Capture the cell that displays the provided text and extract its [X, Y] central coordinate. 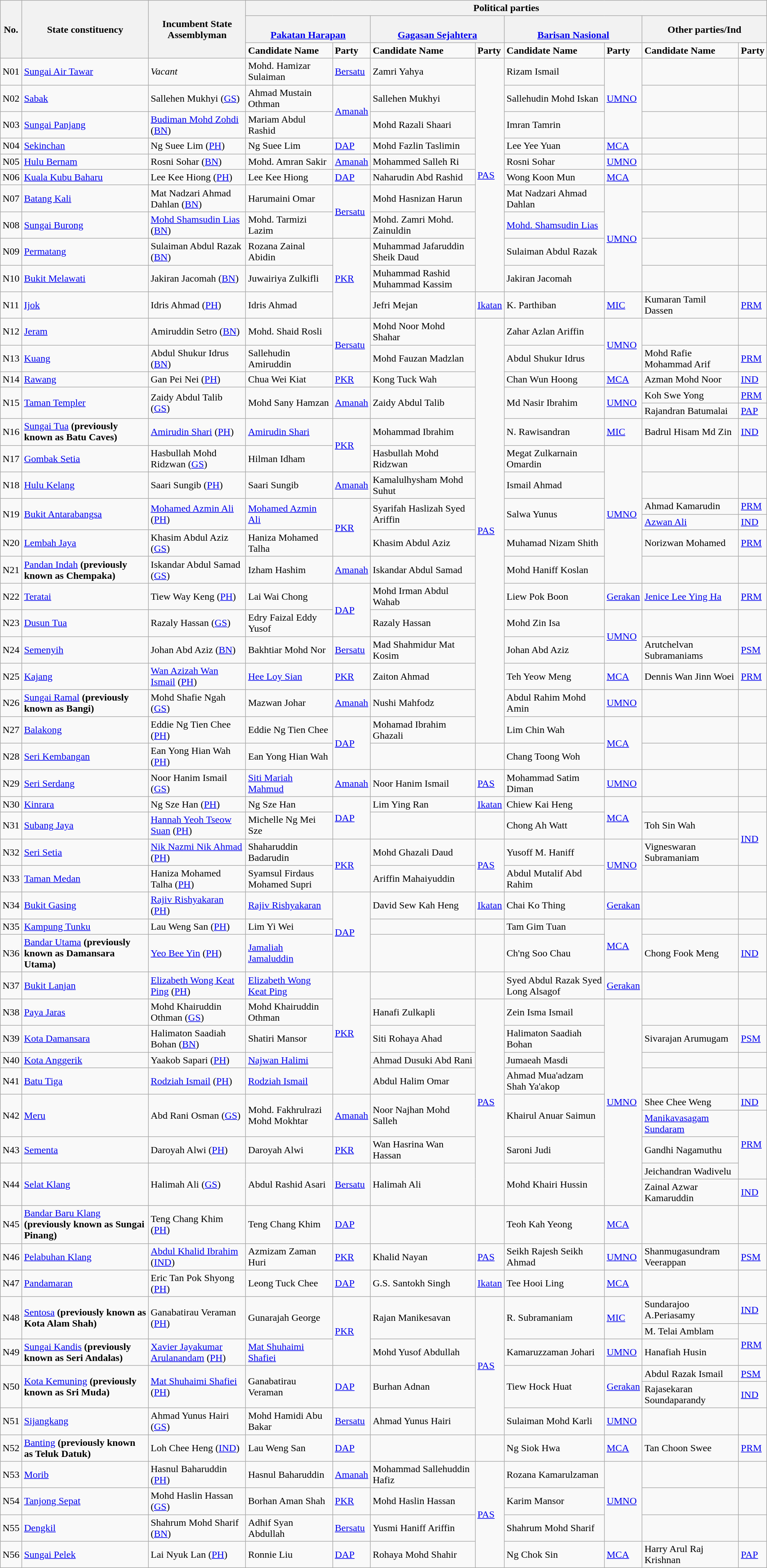
N11 [11, 305]
Mohd Khairuddin Othman [289, 1012]
Kota Damansara [85, 1039]
Mohd Yusof Abdullah [423, 1352]
Mohd Ghazali Daud [423, 852]
Sabak [85, 98]
Rajandran Batumalai [690, 411]
Dusun Tua [85, 623]
Kampung Tunku [85, 926]
N01 [11, 71]
Gagasan Sejahtera [438, 30]
Mohamad Ibrahim Ghazali [423, 730]
Saari Sungib [289, 485]
Rajiv Rishyakaran (PH) [197, 905]
Adhif Syan Abdullah [289, 1528]
N14 [11, 380]
Other parties/Ind [704, 30]
Lembah Jaya [85, 543]
Hulu Bernam [85, 162]
Selat Klang [85, 1185]
Shatiri Mansor [289, 1039]
Lau Weng San [289, 1448]
N19 [11, 514]
Barisan Nasional [574, 30]
N31 [11, 826]
Rawang [85, 380]
Md Nasir Ibrahim [554, 403]
Ch'ng Soo Chau [554, 953]
N17 [11, 458]
Sungai Burong [85, 225]
N08 [11, 225]
Abdul Mutalif Abd Rahim [554, 879]
Ismail Ahmad [554, 485]
Tiew Hock Huat [554, 1386]
Shahrum Mohd Sharif (BN) [197, 1528]
Tanjong Sepat [85, 1501]
Chang Toong Woh [554, 757]
Shahrum Mohd Sharif [554, 1528]
Rodziah Ismail (PH) [197, 1081]
Rozana Kamarulzaman [554, 1475]
Sungai Panjang [85, 125]
N41 [11, 1081]
Abd Rani Osman (GS) [197, 1116]
N43 [11, 1150]
Jumaeah Masdi [554, 1060]
Abdul Shukur Idrus [554, 358]
Rozana Zainal Abidin [289, 252]
Ahmad Yunus Hairi [423, 1421]
Karim Mansor [554, 1501]
Mohammed Salleh Ri [423, 162]
Dennis Wan Jinn Woei [690, 676]
Siti Mariah Mahmud [289, 783]
N. Rawisandran [554, 432]
Borhan Aman Shah [289, 1501]
N52 [11, 1448]
Jeram [85, 332]
N56 [11, 1554]
N32 [11, 852]
Saroni Judi [554, 1150]
Michelle Ng Mei Sze [289, 826]
Syed Abdul Razak Syed Long Alsagof [554, 985]
Incumbent State Assemblyman [197, 30]
David Sew Kah Heng [423, 905]
Zaidy Abdul Talib [423, 403]
Mohd Haniff Koslan [554, 570]
Sentosa (previously known as Kota Alam Shah) [85, 1318]
N07 [11, 198]
Ahmad Mustain Othman [289, 98]
Tam Gim Tuan [554, 926]
Ean Yong Hian Wah (PH) [197, 757]
Rajasekaran Soundaparandy [690, 1395]
Shaharuddin Badarudin [289, 852]
Seri Serdang [85, 783]
Sallehudin Mohd Iskan [554, 98]
N12 [11, 332]
Pandamaran [85, 1283]
Jakiran Jacomah [554, 278]
M. Telai Amblam [690, 1331]
Meru [85, 1116]
Mohd Rafie Mohammad Arif [690, 358]
Jeichandran Wadivelu [690, 1171]
Lim Ying Ran [423, 804]
Daroyah Alwi (PH) [197, 1150]
N42 [11, 1116]
N45 [11, 1224]
Political parties [506, 8]
Mohd. Shaid Rosli [289, 332]
Syamsul Firdaus Mohamed Supri [289, 879]
Loh Chee Heng (IND) [197, 1448]
N18 [11, 485]
Rajan Manikesavan [423, 1318]
Mohd Sany Hamzan [289, 403]
Yusoff M. Haniff [554, 852]
Syarifah Haslizah Syed Ariffin [423, 514]
Mohd Fazlin Taslimin [423, 146]
Lee Yee Yuan [554, 146]
Mohd. Shamsudin Lias [554, 225]
Gunarajah George [289, 1318]
Mohd Zin Isa [554, 623]
Ganabatirau Veraman [289, 1386]
N22 [11, 596]
Ng Suee Lim [289, 146]
Kamaruzzaman Johari [554, 1352]
Ng Sze Han [289, 804]
Mohd Khairuddin Othman (GS) [197, 1012]
Eddie Ng Tien Chee (PH) [197, 730]
Ean Yong Hian Wah [289, 757]
Elizabeth Wong Keat Ping (PH) [197, 985]
Bandar Utama (previously known as Damansara Utama) [85, 953]
Tiew Way Keng (PH) [197, 596]
N02 [11, 98]
Kinrara [85, 804]
Batang Kali [85, 198]
R. Subramaniam [554, 1318]
Hasbullah Mohd Ridzwan (GS) [197, 458]
Bukit Antarabangsa [85, 514]
Khalid Nayan [423, 1257]
Mohd. Amran Sakir [289, 162]
Ahmad Mua'adzam Shah Ya'akop [554, 1081]
Mat Nadzari Ahmad Dahlan (BN) [197, 198]
N15 [11, 403]
Lau Weng San (PH) [197, 926]
N10 [11, 278]
N38 [11, 1012]
Azmizam Zaman Huri [289, 1257]
State constituency [85, 30]
Imran Tamrin [554, 125]
Lai Wai Chong [289, 596]
Abdul Halim Omar [423, 1081]
Johan Abd Aziz (BN) [197, 649]
Edry Faizal Eddy Yusof [289, 623]
Zamri Yahya [423, 71]
Mohamed Azmin Ali (PH) [197, 514]
Kumaran Tamil Dassen [690, 305]
Mat Shuhaimi Shafiei (PH) [197, 1386]
Sulaiman Mohd Karli [554, 1421]
Yusmi Haniff Ariffin [423, 1528]
Abdul Rashid Asari [289, 1185]
G.S. Santokh Singh [423, 1283]
N39 [11, 1039]
Taman Templer [85, 403]
Tan Choon Swee [690, 1448]
N49 [11, 1352]
Ariffin Mahaiyuddin [423, 879]
N37 [11, 985]
Budiman Mohd Zohdi (BN) [197, 125]
Banting (previously known as Teluk Datuk) [85, 1448]
N29 [11, 783]
Khasim Abdul Aziz (GS) [197, 543]
Amirudin Shari [289, 432]
Xavier Jayakumar Arulanandam (PH) [197, 1352]
Haniza Mohamed Talha (PH) [197, 879]
Norizwan Mohamed [690, 543]
Dengkil [85, 1528]
N35 [11, 926]
Sungai Kandis (previously known as Seri Andalas) [85, 1352]
Seri Kembangan [85, 757]
Kuala Kubu Baharu [85, 177]
Lim Yi Wei [289, 926]
Daroyah Alwi [289, 1150]
Mohd. Zamri Mohd. Zainuldin [423, 225]
Sijangkang [85, 1421]
Chong Fook Meng [690, 953]
N53 [11, 1475]
Mat Nadzari Ahmad Dahlan [554, 198]
Mohammad Satim Diman [554, 783]
Wong Koon Mun [554, 177]
Mohd Hamidi Abu Bakar [289, 1421]
Sulaiman Abdul Razak [554, 252]
Badrul Hisam Md Zin [690, 432]
Halimaton Saadiah Bohan (BN) [197, 1039]
Hasbullah Mohd Ridzwan [423, 458]
Kota Kemuning (previously known as Sri Muda) [85, 1386]
Kuang [85, 358]
Naharudin Abd Rashid [423, 177]
No. [11, 30]
Kajang [85, 676]
Harry Arul Raj Krishnan [690, 1554]
Gombak Setia [85, 458]
Bukit Melawati [85, 278]
Teratai [85, 596]
Abdul Rahim Mohd Amin [554, 703]
Ng Suee Lim (PH) [197, 146]
Noor Hanim Ismail [423, 783]
Chua Wei Kiat [289, 380]
Balakong [85, 730]
N03 [11, 125]
Shee Chee Weng [690, 1102]
Seikh Rajesh Seikh Ahmad [554, 1257]
N06 [11, 177]
Sekinchan [85, 146]
Lee Kee Hiong (PH) [197, 177]
N33 [11, 879]
Mohd Irman Abdul Wahab [423, 596]
Sundarajoo A.Periasamy [690, 1310]
Mohd Shafie Ngah (GS) [197, 703]
Permatang [85, 252]
N47 [11, 1283]
Sallehen Mukhyi [423, 98]
Iskandar Abdul Samad (GS) [197, 570]
Mohd Shamsudin Lias (BN) [197, 225]
Pandan Indah (previously known as Chempaka) [85, 570]
Amirudin Shari (PH) [197, 432]
N44 [11, 1185]
Muhamad Nizam Shith [554, 543]
Halimah Ali (GS) [197, 1185]
Mohd Haslin Hassan [423, 1501]
Sallehudin Amiruddin [289, 358]
Razaly Hassan [423, 623]
Mohd Khairi Hussin [554, 1185]
Elizabeth Wong Keat Ping [289, 985]
K. Parthiban [554, 305]
Najwan Halimi [289, 1060]
Gan Pei Nei (PH) [197, 380]
N23 [11, 623]
Abdul Razak Ismail [690, 1373]
Paya Jaras [85, 1012]
Ijok [85, 305]
Mad Shahmidur Mat Kosim [423, 649]
Jamaliah Jamaluddin [289, 953]
N36 [11, 953]
Burhan Adnan [423, 1386]
Mohammad Sallehuddin Hafiz [423, 1475]
Nushi Mahfodz [423, 703]
Yeo Bee Yin (PH) [197, 953]
Rosni Sohar [554, 162]
Eric Tan Pok Shyong (PH) [197, 1283]
Mohammad Ibrahim [423, 432]
Mohd Hasnizan Harun [423, 198]
Lai Nyuk Lan (PH) [197, 1554]
N28 [11, 757]
Bukit Gasing [85, 905]
Arutchelvan Subramaniams [690, 649]
Subang Jaya [85, 826]
Mohd. Fakhrulrazi Mohd Mokhtar [289, 1116]
Mohd. Tarmizi Lazim [289, 225]
Sungai Pelek [85, 1554]
N51 [11, 1421]
N26 [11, 703]
Teng Chang Khim (PH) [197, 1224]
Rosni Sohar (BN) [197, 162]
Koh Swe Yong [690, 395]
Halimah Ali [423, 1185]
Jenice Lee Ying Ha [690, 596]
Juwairiya Zulkifli [289, 278]
Wan Hasrina Wan Hassan [423, 1150]
Pelabuhan Klang [85, 1257]
Sulaiman Abdul Razak (BN) [197, 252]
Hilman Idham [289, 458]
Rodziah Ismail [289, 1081]
Chong Ah Watt [554, 826]
Sungai Ramal (previously known as Bangi) [85, 703]
Jefri Mejan [423, 305]
Nik Nazmi Nik Ahmad (PH) [197, 852]
Sungai Air Tawar [85, 71]
N25 [11, 676]
Muhammad Jafaruddin Sheik Daud [423, 252]
Mohd. Hamizar Sulaiman [289, 71]
Kamalulhysham Mohd Suhut [423, 485]
Ahmad Dusuki Abd Rani [423, 1060]
Haniza Mohamed Talha [289, 543]
Kota Anggerik [85, 1060]
N09 [11, 252]
Idris Ahmad (PH) [197, 305]
N48 [11, 1318]
Abdul Khalid Ibrahim (IND) [197, 1257]
Liew Pok Boon [554, 596]
Chan Wun Hoong [554, 380]
Ng Chok Sin [554, 1554]
Ahmad Kamarudin [690, 506]
Ganabatirau Veraman (PH) [197, 1318]
Mohd Razali Shaari [423, 125]
Mohd Noor Mohd Shahar [423, 332]
Abdul Shukur Idrus (BN) [197, 358]
Semenyih [85, 649]
Tee Hooi Ling [554, 1283]
Taman Medan [85, 879]
N20 [11, 543]
Rajiv Rishyakaran [289, 905]
Azman Mohd Noor [690, 380]
Kong Tuck Wah [423, 380]
Khairul Anuar Saimun [554, 1116]
Zahar Azlan Ariffin [554, 332]
Eddie Ng Tien Chee [289, 730]
Ahmad Yunus Hairi (GS) [197, 1421]
Lee Kee Hiong [289, 177]
Chai Ko Thing [554, 905]
Pakatan Harapan [308, 30]
Mat Shuhaimi Shafiei [289, 1352]
Mariam Abdul Rashid [289, 125]
Azwan Ali [690, 522]
N30 [11, 804]
Amiruddin Setro (BN) [197, 332]
Shanmugasundram Veerappan [690, 1257]
Siti Rohaya Ahad [423, 1039]
Mohamed Azmin Ali [289, 514]
Mazwan Johar [289, 703]
Teoh Kah Yeong [554, 1224]
Noor Najhan Mohd Salleh [423, 1116]
Halimaton Saadiah Bohan [554, 1039]
Wan Azizah Wan Ismail (PH) [197, 676]
Manikavasagam Sundaram [690, 1123]
Morib [85, 1475]
Hanafi Zulkapli [423, 1012]
Rohaya Mohd Shahir [423, 1554]
Sallehen Mukhyi (GS) [197, 98]
Toh Sin Wah [690, 826]
Jakiran Jacomah (BN) [197, 278]
N50 [11, 1386]
Hasnul Baharuddin [289, 1475]
Johan Abd Aziz [554, 649]
Vacant [197, 71]
Iskandar Abdul Samad [423, 570]
Megat Zulkarnain Omardin [554, 458]
Izham Hashim [289, 570]
Idris Ahmad [289, 305]
Seri Setia [85, 852]
Mohd Fauzan Madzlan [423, 358]
Zaiton Ahmad [423, 676]
Bukit Lanjan [85, 985]
Bakhtiar Mohd Nor [289, 649]
N21 [11, 570]
Leong Tuck Chee [289, 1283]
N34 [11, 905]
Harumaini Omar [289, 198]
Saari Sungib (PH) [197, 485]
Gandhi Nagamuthu [690, 1150]
Hannah Yeoh Tseow Suan (PH) [197, 826]
Chiew Kai Heng [554, 804]
Hulu Kelang [85, 485]
N27 [11, 730]
N05 [11, 162]
N54 [11, 1501]
N46 [11, 1257]
Salwa Yunus [554, 514]
N55 [11, 1528]
Sementa [85, 1150]
Vigneswaran Subramaniam [690, 852]
Ronnie Liu [289, 1554]
Mohd Haslin Hassan (GS) [197, 1501]
Noor Hanim Ismail (GS) [197, 783]
Yaakob Sapari (PH) [197, 1060]
Bandar Baru Klang (previously known as Sungai Pinang) [85, 1224]
Batu Tiga [85, 1081]
Zaidy Abdul Talib (GS) [197, 403]
Zainal Azwar Kamaruddin [690, 1192]
Ng Sze Han (PH) [197, 804]
Ng Siok Hwa [554, 1448]
Hasnul Baharuddin (PH) [197, 1475]
Razaly Hassan (GS) [197, 623]
N24 [11, 649]
N04 [11, 146]
Muhammad Rashid Muhammad Kassim [423, 278]
Rizam Ismail [554, 71]
N16 [11, 432]
Lim Chin Wah [554, 730]
Hanafiah Husin [690, 1352]
N13 [11, 358]
N40 [11, 1060]
Zein Isma Ismail [554, 1012]
Hee Loy Sian [289, 676]
Teh Yeow Meng [554, 676]
Teng Chang Khim [289, 1224]
Khasim Abdul Aziz [423, 543]
Sivarajan Arumugam [690, 1039]
Sungai Tua (previously known as Batu Caves) [85, 432]
